Scan for the cell matching the given text and deliver its (X, Y) coordinate at center. 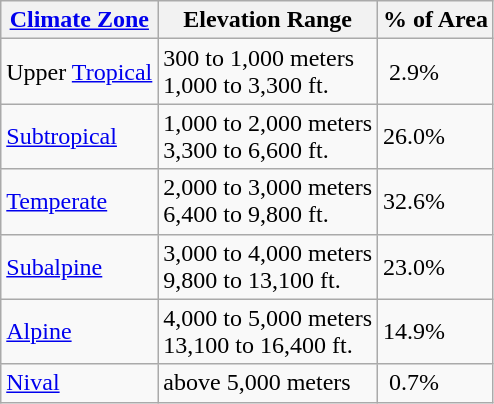
Elevation Range (268, 20)
2,000 to 3,000 meters6,400 to 9,800 ft. (268, 202)
32.6% (436, 202)
above 5,000 meters (268, 383)
Climate Zone (80, 20)
23.0% (436, 266)
Subtropical (80, 136)
Temperate (80, 202)
Alpine (80, 332)
14.9% (436, 332)
% of Area (436, 20)
4,000 to 5,000 meters13,100 to 16,400 ft. (268, 332)
3,000 to 4,000 meters9,800 to 13,100 ft. (268, 266)
2.9% (436, 72)
Nival (80, 383)
1,000 to 2,000 meters3,300 to 6,600 ft. (268, 136)
26.0% (436, 136)
Upper Tropical (80, 72)
Subalpine (80, 266)
300 to 1,000 meters1,000 to 3,300 ft. (268, 72)
0.7% (436, 383)
